Capture the cell that displays the provided text and extract its (x, y) central coordinate. 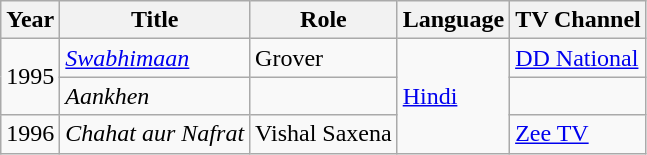
Swabhimaan (155, 58)
Chahat aur Nafrat (155, 134)
Vishal Saxena (324, 134)
DD National (578, 58)
Hindi (453, 96)
Language (453, 20)
Zee TV (578, 134)
1996 (30, 134)
TV Channel (578, 20)
Title (155, 20)
1995 (30, 77)
Year (30, 20)
Grover (324, 58)
Role (324, 20)
Aankhen (155, 96)
